Detect which cell encompasses the target text, then output its [x, y] center coordinate. 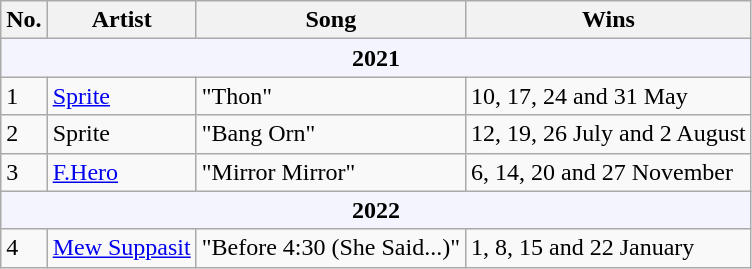
3 [24, 172]
6, 14, 20 and 27 November [608, 172]
12, 19, 26 July and 2 August [608, 134]
"Thon" [330, 96]
Artist [122, 20]
"Before 4:30 (She Said...)" [330, 248]
2021 [376, 58]
Mew Suppasit [122, 248]
"Bang Orn" [330, 134]
10, 17, 24 and 31 May [608, 96]
Wins [608, 20]
"Mirror Mirror" [330, 172]
2022 [376, 210]
4 [24, 248]
F.Hero [122, 172]
1, 8, 15 and 22 January [608, 248]
No. [24, 20]
Song [330, 20]
1 [24, 96]
2 [24, 134]
